For the text-containing cell, return its midpoint in (X, Y) coordinate format. 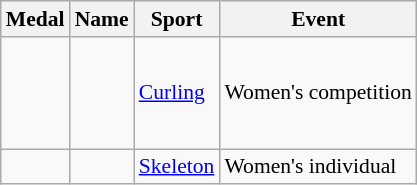
Event (318, 19)
Name (102, 19)
Women's individual (318, 167)
Curling (177, 93)
Women's competition (318, 93)
Skeleton (177, 167)
Medal (36, 19)
Sport (177, 19)
